Identify which cell holds the provided text, then report its (X, Y) central coordinate. 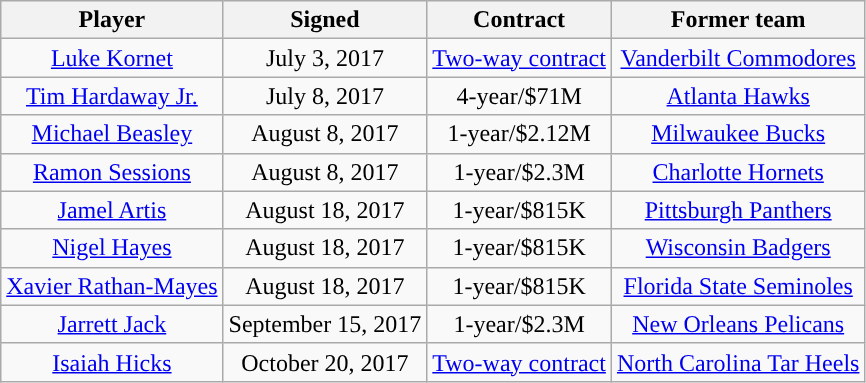
Luke Kornet (112, 58)
Wisconsin Badgers (738, 248)
Atlanta Hawks (738, 96)
Contract (520, 20)
Signed (325, 20)
July 3, 2017 (325, 58)
North Carolina Tar Heels (738, 362)
1-year/$2.12M (520, 134)
Ramon Sessions (112, 172)
Jarrett Jack (112, 324)
Vanderbilt Commodores (738, 58)
Nigel Hayes (112, 248)
October 20, 2017 (325, 362)
Player (112, 20)
Jamel Artis (112, 210)
Tim Hardaway Jr. (112, 96)
Isaiah Hicks (112, 362)
New Orleans Pelicans (738, 324)
Former team (738, 20)
Florida State Seminoles (738, 286)
4-year/$71M (520, 96)
Xavier Rathan-Mayes (112, 286)
Michael Beasley (112, 134)
Milwaukee Bucks (738, 134)
July 8, 2017 (325, 96)
September 15, 2017 (325, 324)
Pittsburgh Panthers (738, 210)
Charlotte Hornets (738, 172)
